Identify which cell holds the provided text, then report its [x, y] central coordinate. 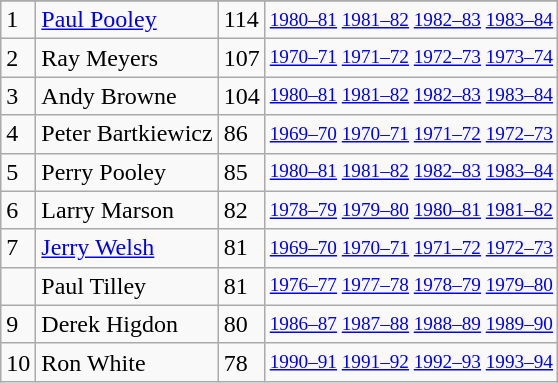
1990–91 1991–92 1992–93 1993–94 [411, 362]
4 [18, 134]
85 [242, 172]
1976–77 1977–78 1978–79 1979–80 [411, 286]
Derek Higdon [127, 324]
Ron White [127, 362]
9 [18, 324]
10 [18, 362]
114 [242, 20]
2 [18, 58]
Perry Pooley [127, 172]
104 [242, 96]
3 [18, 96]
1970–71 1971–72 1972–73 1973–74 [411, 58]
Paul Pooley [127, 20]
Jerry Welsh [127, 248]
Ray Meyers [127, 58]
80 [242, 324]
Peter Bartkiewicz [127, 134]
5 [18, 172]
6 [18, 210]
Andy Browne [127, 96]
107 [242, 58]
1986–87 1987–88 1988–89 1989–90 [411, 324]
Larry Marson [127, 210]
7 [18, 248]
78 [242, 362]
1 [18, 20]
82 [242, 210]
1978–79 1979–80 1980–81 1981–82 [411, 210]
86 [242, 134]
Paul Tilley [127, 286]
